Scan for the cell matching the given text and deliver its (X, Y) coordinate at center. 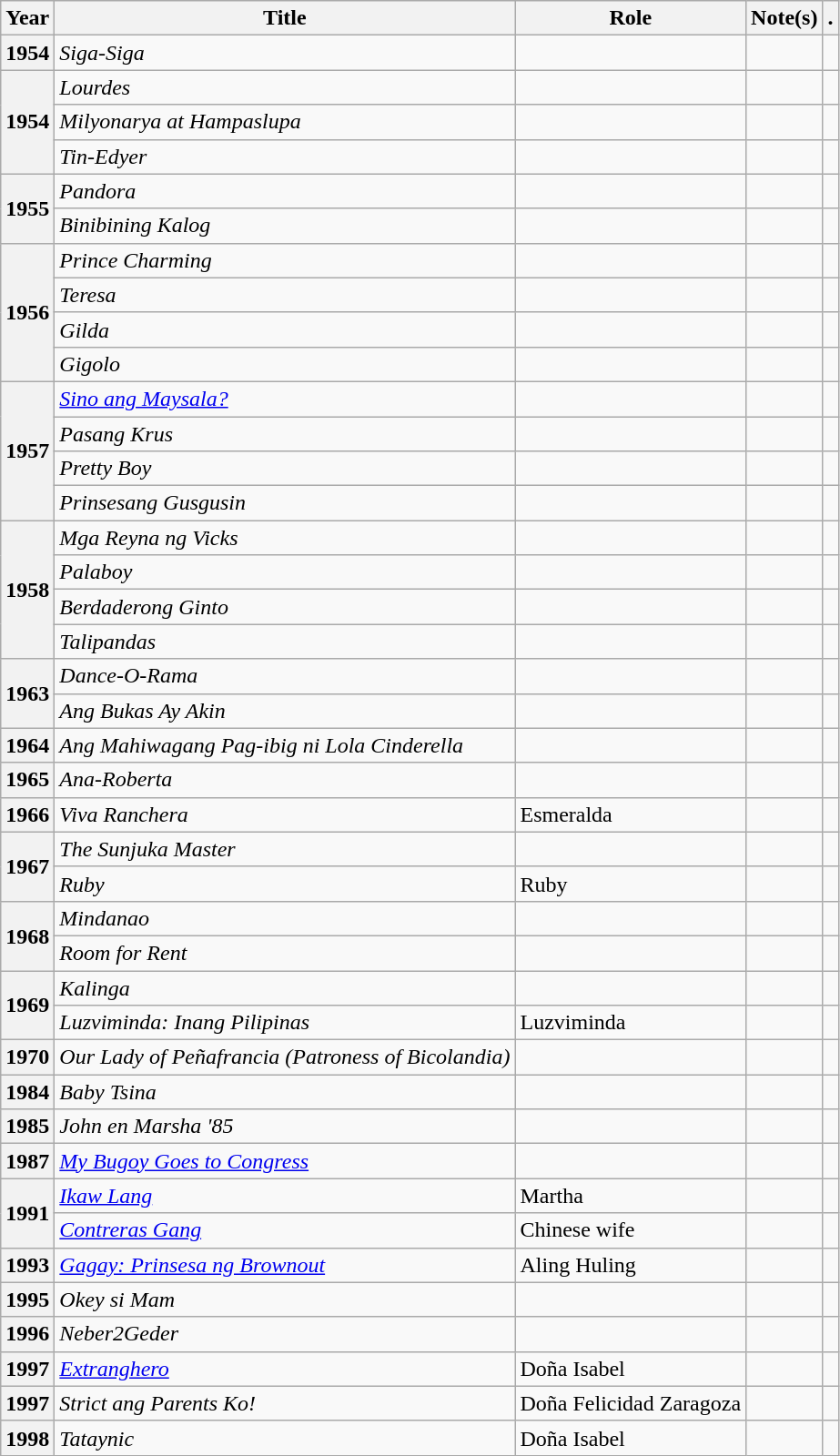
Doña Felicidad Zaragoza (631, 1403)
1956 (27, 312)
Viva Ranchera (285, 814)
1958 (27, 590)
Esmeralda (631, 814)
Dance-O-Rama (285, 676)
1987 (27, 1161)
Gilda (285, 329)
Year (27, 18)
Title (285, 18)
Gigolo (285, 364)
Neber2Geder (285, 1334)
1995 (27, 1299)
1957 (27, 450)
1966 (27, 814)
Extranghero (285, 1369)
Tataynic (285, 1438)
Strict ang Parents Ko! (285, 1403)
Contreras Gang (285, 1230)
Teresa (285, 295)
Ana-Roberta (285, 780)
Binibining Kalog (285, 226)
1968 (27, 935)
Gagay: Prinsesa ng Brownout (285, 1265)
Prinsesang Gusgusin (285, 503)
Pretty Boy (285, 469)
Aling Huling (631, 1265)
Ang Bukas Ay Akin (285, 711)
1964 (27, 745)
. (830, 18)
Our Lady of Peñafrancia (Patroness of Bicolandia) (285, 1057)
Chinese wife (631, 1230)
Palaboy (285, 572)
Okey si Mam (285, 1299)
1965 (27, 780)
Kalinga (285, 987)
Milyonarya at Hampaslupa (285, 122)
Tin-Edyer (285, 157)
Talipandas (285, 642)
1963 (27, 693)
Pasang Krus (285, 434)
Luzviminda: Inang Pilipinas (285, 1023)
Mindanao (285, 918)
Berdaderong Ginto (285, 607)
1984 (27, 1092)
Room for Rent (285, 953)
Martha (631, 1196)
Baby Tsina (285, 1092)
1970 (27, 1057)
John en Marsha '85 (285, 1127)
Ang Mahiwagang Pag-ibig ni Lola Cinderella (285, 745)
My Bugoy Goes to Congress (285, 1161)
Luzviminda (631, 1023)
Sino ang Maysala? (285, 399)
1955 (27, 208)
1998 (27, 1438)
The Sunjuka Master (285, 849)
Ikaw Lang (285, 1196)
1993 (27, 1265)
Prince Charming (285, 260)
1967 (27, 866)
Pandora (285, 191)
Lourdes (285, 87)
1996 (27, 1334)
Siga-Siga (285, 53)
Note(s) (784, 18)
1991 (27, 1213)
Mga Reyna ng Vicks (285, 538)
Role (631, 18)
1985 (27, 1127)
1969 (27, 1005)
